Output the (x, y) coordinate of the center of the cell containing the given text.  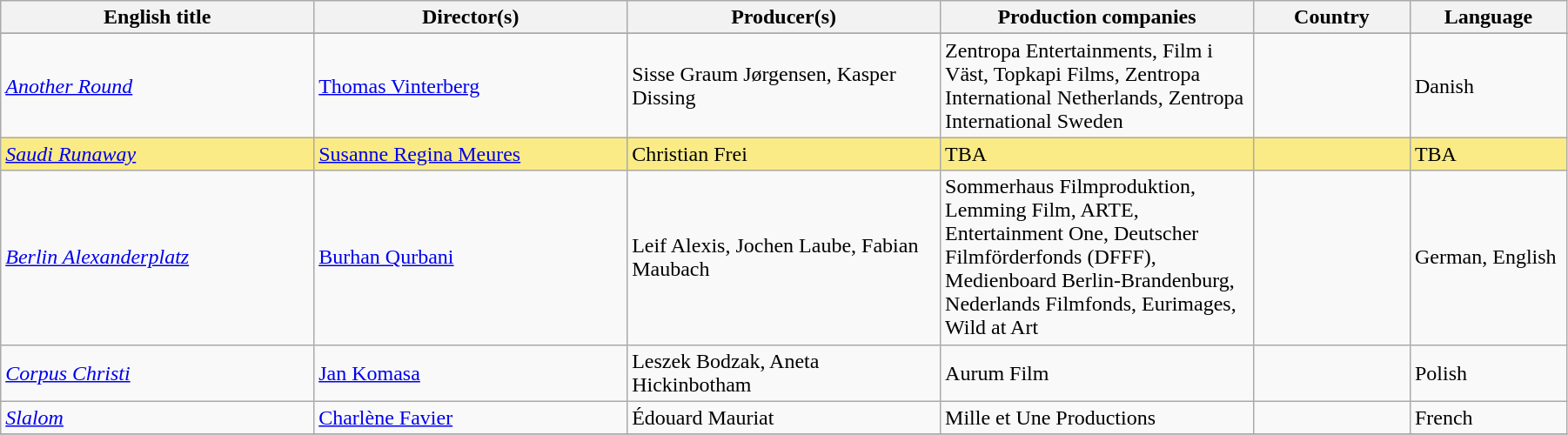
Production companies (1097, 17)
Another Round (157, 85)
Slalom (157, 418)
English title (157, 17)
Thomas Vinterberg (471, 85)
Saudi Runaway (157, 154)
Sisse Graum Jørgensen, Kasper Dissing (784, 85)
Leif Alexis, Jochen Laube, Fabian Maubach (784, 258)
Polish (1488, 372)
Corpus Christi (157, 372)
Aurum Film (1097, 372)
Zentropa Entertainments, Film i Väst, Topkapi Films, Zentropa International Netherlands, Zentropa International Sweden (1097, 85)
Jan Komasa (471, 372)
Mille et Une Productions (1097, 418)
Producer(s) (784, 17)
Christian Frei (784, 154)
Susanne Regina Meures (471, 154)
Leszek Bodzak, Aneta Hickinbotham (784, 372)
Director(s) (471, 17)
Édouard Mauriat (784, 418)
Burhan Qurbani (471, 258)
Berlin Alexanderplatz (157, 258)
Charlène Favier (471, 418)
Danish (1488, 85)
Country (1331, 17)
German, English (1488, 258)
Language (1488, 17)
French (1488, 418)
